Pinpoint the cell where the given text exists, returning its (X, Y) midpoint coordinate. 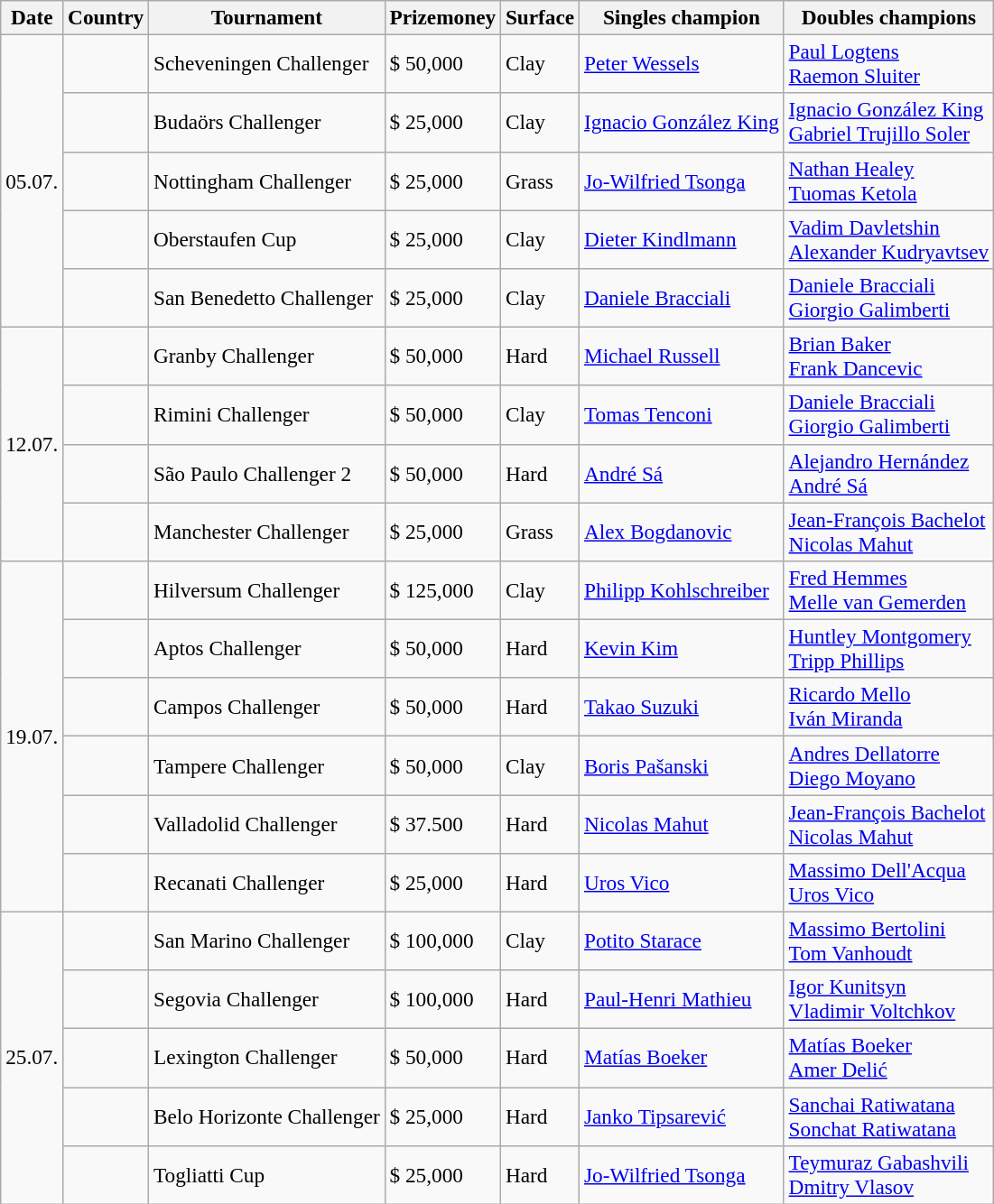
Igor Kunitsyn Vladimir Voltchkov (888, 1000)
Nicolas Mahut (683, 823)
Belo Horizonte Challenger (267, 1116)
Manchester Challenger (267, 531)
Massimo Bertolini Tom Vanhoudt (888, 940)
Singles champion (683, 17)
Kevin Kim (683, 648)
Doubles champions (888, 17)
Boris Pašanski (683, 765)
Matías Boeker (683, 1058)
Michael Russell (683, 356)
Huntley Montgomery Tripp Phillips (888, 648)
Alex Bogdanovic (683, 531)
Alejandro Hernández André Sá (888, 473)
André Sá (683, 473)
Dieter Kindlmann (683, 238)
Campos Challenger (267, 708)
Hilversum Challenger (267, 590)
Rimini Challenger (267, 415)
Surface (540, 17)
Ricardo Mello Iván Miranda (888, 708)
Scheveningen Challenger (267, 63)
Aptos Challenger (267, 648)
$ 37.500 (442, 823)
Date (33, 17)
Brian Baker Frank Dancevic (888, 356)
Recanati Challenger (267, 883)
Sanchai Ratiwatana Sonchat Ratiwatana (888, 1116)
19.07. (33, 736)
San Benedetto Challenger (267, 298)
$ 125,000 (442, 590)
Budaörs Challenger (267, 123)
Ignacio González King (683, 123)
Nathan Healey Tuomas Ketola (888, 181)
Andres Dellatorre Diego Moyano (888, 765)
Tournament (267, 17)
Ignacio González King Gabriel Trujillo Soler (888, 123)
Segovia Challenger (267, 1000)
Vadim Davletshin Alexander Kudryavtsev (888, 238)
25.07. (33, 1058)
Philipp Kohlschreiber (683, 590)
Lexington Challenger (267, 1058)
05.07. (33, 181)
Matías Boeker Amer Delić (888, 1058)
Peter Wessels (683, 63)
Granby Challenger (267, 356)
San Marino Challenger (267, 940)
Nottingham Challenger (267, 181)
Country (107, 17)
12.07. (33, 444)
Fred Hemmes Melle van Gemerden (888, 590)
Potito Starace (683, 940)
Takao Suzuki (683, 708)
Tomas Tenconi (683, 415)
Tampere Challenger (267, 765)
Paul Logtens Raemon Sluiter (888, 63)
Janko Tipsarević (683, 1116)
Daniele Bracciali (683, 298)
Uros Vico (683, 883)
São Paulo Challenger 2 (267, 473)
Valladolid Challenger (267, 823)
Oberstaufen Cup (267, 238)
Togliatti Cup (267, 1175)
Massimo Dell'Acqua Uros Vico (888, 883)
Paul-Henri Mathieu (683, 1000)
Prizemoney (442, 17)
Teymuraz Gabashvili Dmitry Vlasov (888, 1175)
